Output the (X, Y) coordinate of the center of the cell containing the given text.  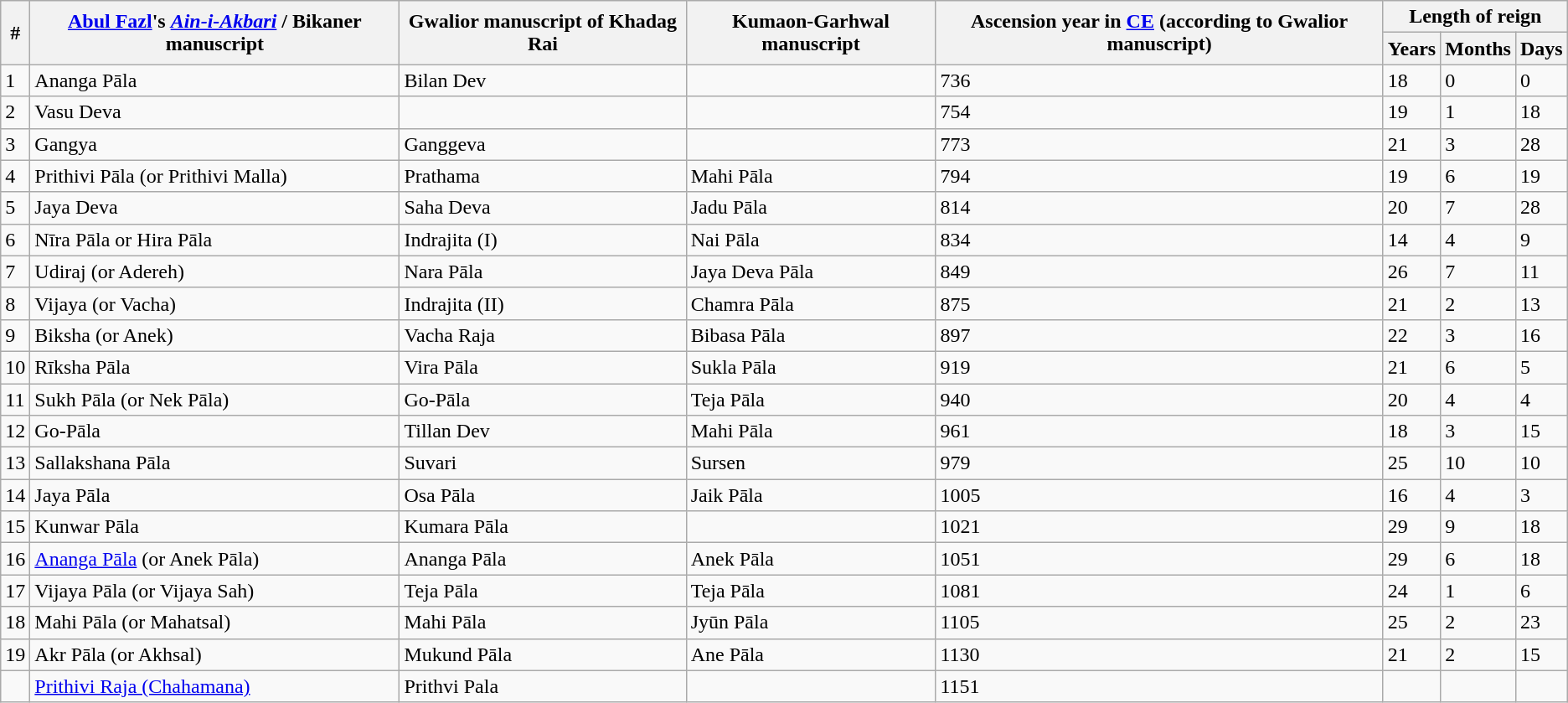
773 (1159, 144)
# (15, 33)
979 (1159, 463)
Jyūn Pāla (811, 623)
Months (1478, 49)
Years (1411, 49)
Ascension year in CE (according to Gwalior manuscript) (1159, 33)
Kumaon-Garhwal manuscript (811, 33)
Days (1541, 49)
23 (1541, 623)
Prithivi Pāla (or Prithivi Malla) (214, 176)
Udiraj (or Adereh) (214, 271)
1021 (1159, 527)
Saha Deva (543, 208)
Jaik Pāla (811, 495)
897 (1159, 335)
Kunwar Pāla (214, 527)
8 (15, 303)
Biksha (or Anek) (214, 335)
1081 (1159, 591)
Sallakshana Pāla (214, 463)
Ane Pāla (811, 654)
Suvari (543, 463)
Vasu Deva (214, 112)
Bilan Dev (543, 80)
Ananga Pāla (or Anek Pāla) (214, 559)
Jaya Deva (214, 208)
961 (1159, 432)
Jaya Deva Pāla (811, 271)
Mahi Pāla (or Mahatsal) (214, 623)
Prithvi Pala (543, 686)
794 (1159, 176)
849 (1159, 271)
Vacha Raja (543, 335)
Gangya (214, 144)
Nīra Pāla or Hira Pāla (214, 240)
Ganggeva (543, 144)
Bibasa Pāla (811, 335)
Nai Pāla (811, 240)
Kumara Pāla (543, 527)
Indrajita (I) (543, 240)
Chamra Pāla (811, 303)
814 (1159, 208)
Sukla Pāla (811, 367)
Rīksha Pāla (214, 367)
Gwalior manuscript of Khadag Rai (543, 33)
12 (15, 432)
Anek Pāla (811, 559)
Prathama (543, 176)
Indrajita (II) (543, 303)
Prithivi Raja (Chahamana) (214, 686)
736 (1159, 80)
Osa Pāla (543, 495)
Vira Pāla (543, 367)
919 (1159, 367)
1130 (1159, 654)
Akr Pāla (or Akhsal) (214, 654)
940 (1159, 400)
1105 (1159, 623)
24 (1411, 591)
Nara Pāla (543, 271)
875 (1159, 303)
Jaya Pāla (214, 495)
Sursen (811, 463)
Vijaya (or Vacha) (214, 303)
Vijaya Pāla (or Vijaya Sah) (214, 591)
17 (15, 591)
1151 (1159, 686)
754 (1159, 112)
1051 (1159, 559)
Mukund Pāla (543, 654)
Jadu Pāla (811, 208)
26 (1411, 271)
834 (1159, 240)
22 (1411, 335)
1005 (1159, 495)
Tillan Dev (543, 432)
Length of reign (1475, 17)
Abul Fazl's Ain-i-Akbari / Bikaner manuscript (214, 33)
Sukh Pāla (or Nek Pāla) (214, 400)
